Locate the cell with the specified text and output its [x, y] center coordinate. 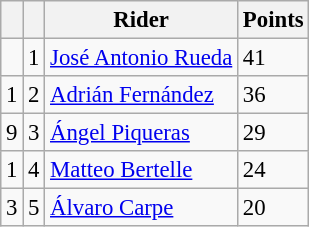
5 [34, 208]
24 [274, 170]
41 [274, 58]
Álvaro Carpe [142, 208]
José Antonio Rueda [142, 58]
9 [12, 133]
20 [274, 208]
Points [274, 20]
4 [34, 170]
Adrián Fernández [142, 95]
36 [274, 95]
2 [34, 95]
Ángel Piqueras [142, 133]
29 [274, 133]
Rider [142, 20]
Matteo Bertelle [142, 170]
